Capture the cell that displays the provided text and extract its (X, Y) central coordinate. 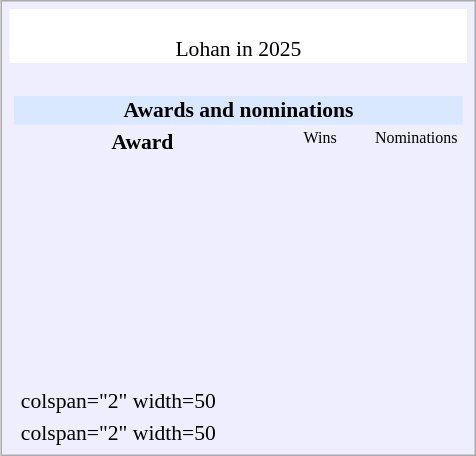
Lohan in 2025 (239, 36)
Awards and nominations Award Wins Nominations (239, 225)
Award (142, 141)
Wins (320, 141)
Nominations (416, 141)
Awards and nominations (238, 110)
